Extract the (X, Y) coordinate from the center of the cell holding the provided text.  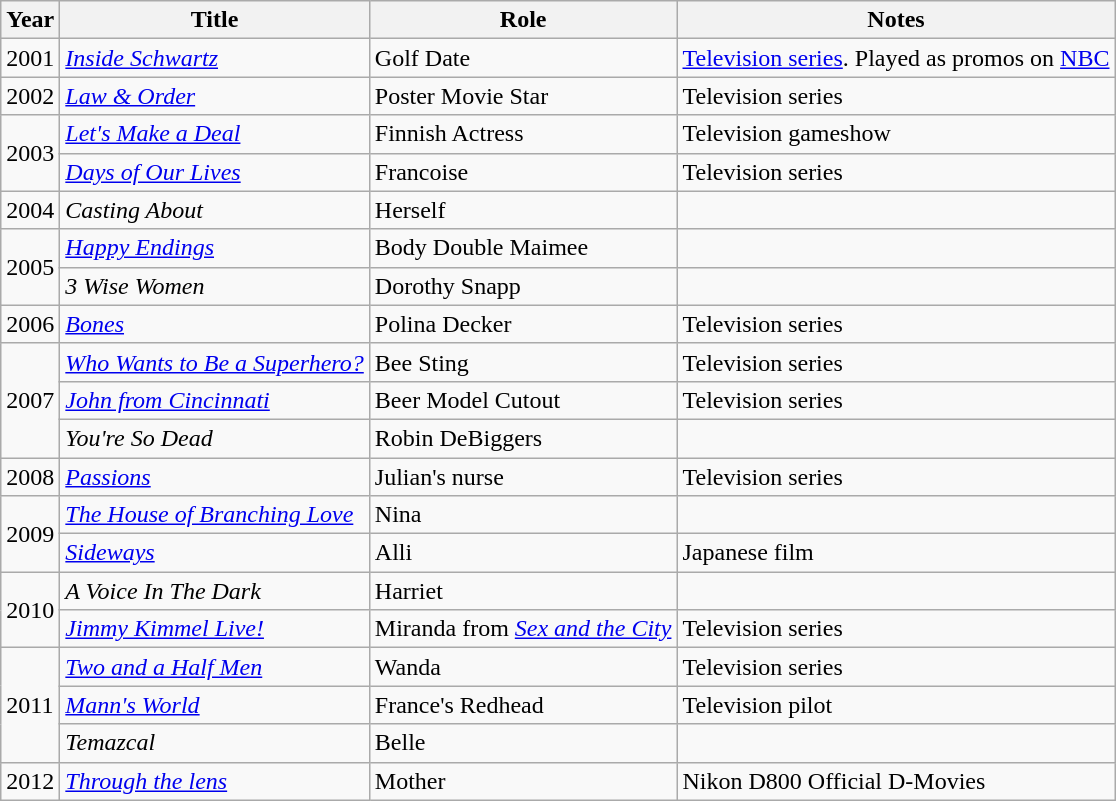
Nina (523, 515)
Beer Model Cutout (523, 400)
Robin DeBiggers (523, 438)
Who Wants to Be a Superhero? (214, 362)
Alli (523, 553)
The House of Branching Love (214, 515)
Body Double Maimee (523, 248)
Law & Order (214, 96)
Sideways (214, 553)
Television pilot (896, 705)
John from Cincinnati (214, 400)
Japanese film (896, 553)
Wanda (523, 667)
Through the lens (214, 781)
Two and a Half Men (214, 667)
Mother (523, 781)
A Voice In The Dark (214, 591)
You're So Dead (214, 438)
2010 (30, 610)
Temazcal (214, 743)
3 Wise Women (214, 286)
Inside Schwartz (214, 58)
Let's Make a Deal (214, 134)
Nikon D800 Official D-Movies (896, 781)
2007 (30, 400)
Finnish Actress (523, 134)
France's Redhead (523, 705)
2003 (30, 153)
2001 (30, 58)
Days of Our Lives (214, 172)
Mann's World (214, 705)
2009 (30, 534)
Miranda from Sex and the City (523, 629)
2004 (30, 210)
Dorothy Snapp (523, 286)
Herself (523, 210)
2002 (30, 96)
2008 (30, 477)
Year (30, 20)
Golf Date (523, 58)
Poster Movie Star (523, 96)
Title (214, 20)
Happy Endings (214, 248)
2012 (30, 781)
Casting About (214, 210)
Role (523, 20)
Bee Sting (523, 362)
Julian's nurse (523, 477)
Belle (523, 743)
Bones (214, 324)
Francoise (523, 172)
2005 (30, 267)
Jimmy Kimmel Live! (214, 629)
Harriet (523, 591)
Notes (896, 20)
2006 (30, 324)
Passions (214, 477)
Television series. Played as promos on NBC (896, 58)
Television gameshow (896, 134)
2011 (30, 705)
Polina Decker (523, 324)
